Detect which cell encompasses the target text, then output its [x, y] center coordinate. 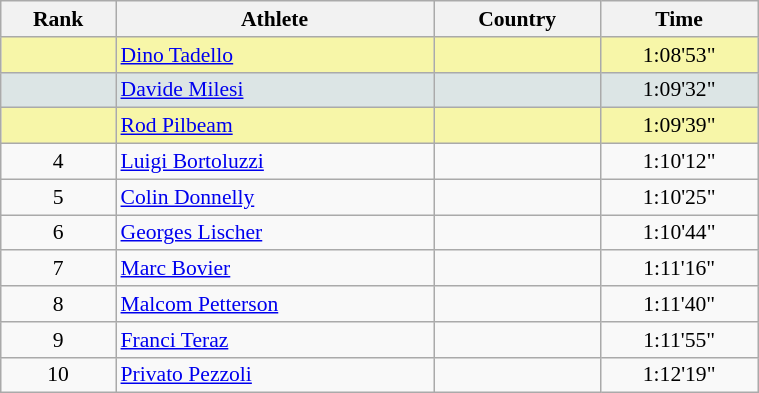
Luigi Bortoluzzi [275, 162]
6 [58, 233]
1:09'32" [680, 90]
Time [680, 19]
1:10'25" [680, 197]
Marc Bovier [275, 269]
Franci Teraz [275, 340]
Rod Pilbeam [275, 126]
9 [58, 340]
Malcom Petterson [275, 304]
Georges Lischer [275, 233]
Rank [58, 19]
Dino Tadello [275, 55]
1:11'40" [680, 304]
7 [58, 269]
4 [58, 162]
1:11'16" [680, 269]
1:09'39" [680, 126]
1:11'55" [680, 340]
1:10'44" [680, 233]
10 [58, 375]
1:08'53" [680, 55]
Country [518, 19]
Athlete [275, 19]
8 [58, 304]
Privato Pezzoli [275, 375]
Davide Milesi [275, 90]
5 [58, 197]
Colin Donnelly [275, 197]
1:10'12" [680, 162]
1:12'19" [680, 375]
